Pinpoint the cell where the given text exists, returning its (x, y) midpoint coordinate. 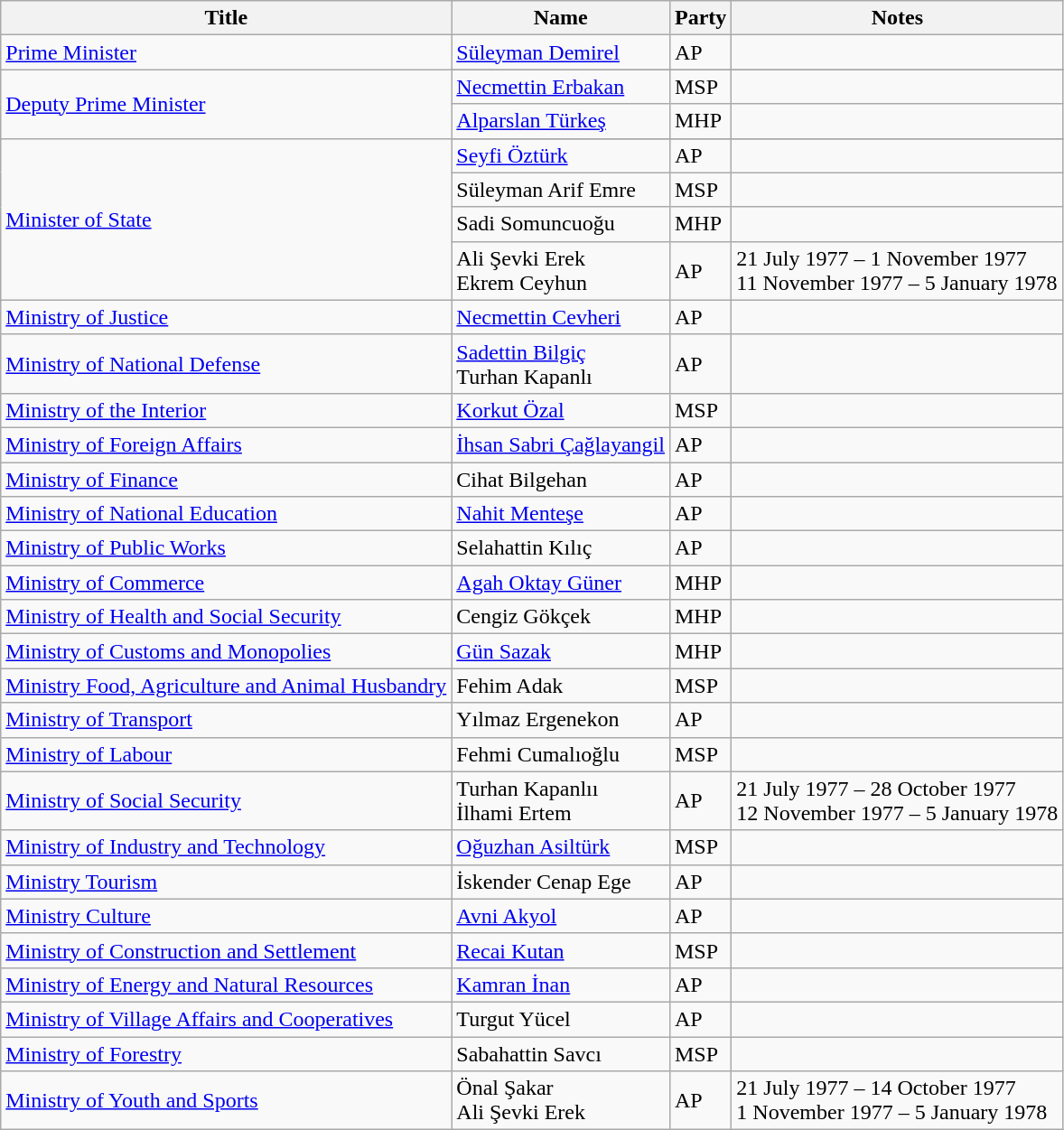
Ministry of the Interior (226, 410)
Turhan Kapanlııİlhami Ertem (561, 800)
Süleyman Arif Emre (561, 190)
Ministry of Forestry (226, 1054)
Avni Akyol (561, 916)
Recai Kutan (561, 950)
Ministry Food, Agriculture and Animal Husbandry (226, 686)
Agah Oktay Güner (561, 583)
Cengiz Gökçek (561, 617)
Ministry Tourism (226, 882)
Necmettin Erbakan (561, 87)
Fehim Adak (561, 686)
İhsan Sabri Çağlayangil (561, 444)
Ministry of National Defense (226, 363)
Yılmaz Ergenekon (561, 720)
Ministry of Commerce (226, 583)
Ministry of Justice (226, 317)
Necmettin Cevheri (561, 317)
Ministry of Finance (226, 480)
21 July 1977 – 1 November 197711 November 1977 – 5 January 1978 (898, 271)
Ali Şevki ErekEkrem Ceyhun (561, 271)
Cihat Bilgehan (561, 480)
Seyfi Öztürk (561, 155)
Party (700, 18)
Ministry of Transport (226, 720)
Ministry of Health and Social Security (226, 617)
Nahit Menteşe (561, 514)
Korkut Özal (561, 410)
Oğuzhan Asiltürk (561, 847)
Önal ŞakarAli Şevki Erek (561, 1100)
21 July 1977 – 28 October 197712 November 1977 – 5 January 1978 (898, 800)
Ministry of Customs and Monopolies (226, 651)
Ministry of Public Works (226, 548)
Ministry of Energy and Natural Resources (226, 985)
21 July 1977 – 14 October 19771 November 1977 – 5 January 1978 (898, 1100)
Deputy Prime Minister (226, 104)
Ministry of Social Security (226, 800)
Gün Sazak (561, 651)
Ministry of Labour (226, 754)
Minister of State (226, 219)
Ministry of Foreign Affairs (226, 444)
Turgut Yücel (561, 1019)
Sadettin BilgiçTurhan Kapanlı (561, 363)
Ministry of Construction and Settlement (226, 950)
Ministry Culture (226, 916)
Name (561, 18)
Ministry of National Education (226, 514)
Ministry of Village Affairs and Cooperatives (226, 1019)
Kamran İnan (561, 985)
Prime Minister (226, 52)
Fehmi Cumalıoğlu (561, 754)
Süleyman Demirel (561, 52)
Ministry of Industry and Technology (226, 847)
Sabahattin Savcı (561, 1054)
Notes (898, 18)
Sadi Somuncuoğu (561, 224)
Title (226, 18)
Selahattin Kılıç (561, 548)
Alparslan Türkeş (561, 121)
Ministry of Youth and Sports (226, 1100)
İskender Cenap Ege (561, 882)
